Pinpoint the cell where the given text exists, returning its [X, Y] midpoint coordinate. 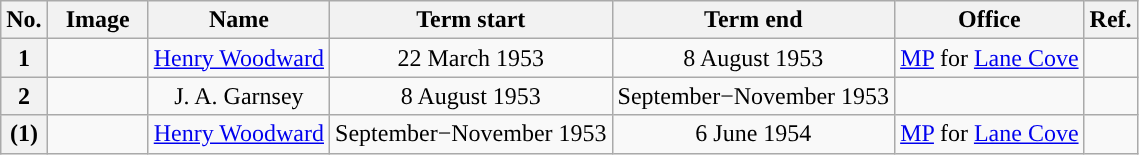
1 [24, 58]
Term start [472, 20]
Ref. [1110, 20]
Image [98, 20]
No. [24, 20]
6 June 1954 [754, 134]
Office [990, 20]
Name [238, 20]
(1) [24, 134]
2 [24, 96]
J. A. Garnsey [238, 96]
Term end [754, 20]
22 March 1953 [472, 58]
